Search for the cell housing the specified text and yield its [X, Y] center coordinate. 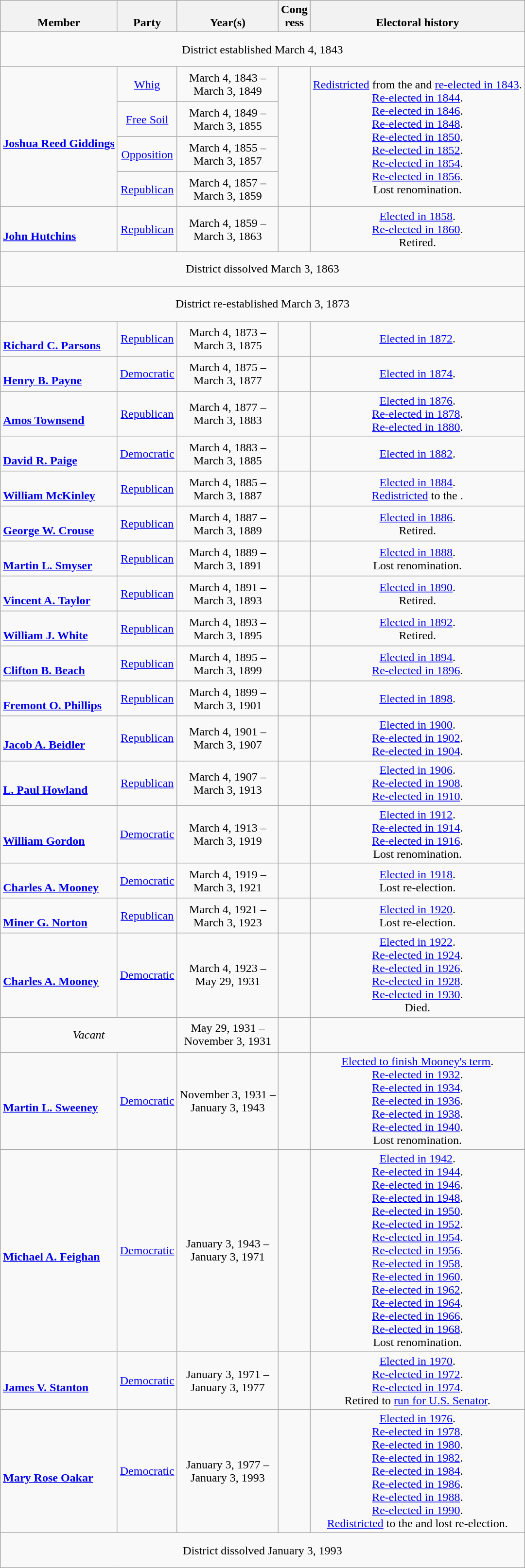
Clifton B. Beach [59, 664]
Martin L. Smyser [59, 559]
Whig [147, 85]
William J. White [59, 629]
Elected in 1900.Re-elected in 1902.Re-elected in 1904. [417, 738]
Vacant [88, 1035]
May 29, 1931 –November 3, 1931 [227, 1035]
March 4, 1913 –March 3, 1919 [227, 835]
Elected in 1922.Re-elected in 1924.Re-elected in 1926.Re-elected in 1928.Re-elected in 1930.Died. [417, 975]
William McKinley [59, 489]
Elected in 1882. [417, 454]
Joshua Reed Giddings [59, 137]
Martin L. Sweeney [59, 1101]
March 4, 1843 –March 3, 1849 [227, 85]
Elected in 1898. [417, 699]
Elected in 1918.Lost re-election. [417, 881]
November 3, 1931 –January 3, 1943 [227, 1101]
March 4, 1891 –March 3, 1893 [227, 594]
January 3, 1977 –January 3, 1993 [227, 1471]
March 4, 1923 –May 29, 1931 [227, 975]
Elected in 1970.Re-elected in 1972.Re-elected in 1974.Retired to run for U.S. Senator. [417, 1381]
Jacob A. Beidler [59, 738]
March 4, 1887 –March 3, 1889 [227, 524]
March 4, 1883 –March 3, 1885 [227, 454]
William Gordon [59, 835]
Mary Rose Oakar [59, 1471]
March 4, 1873 –March 3, 1875 [227, 339]
District established March 4, 1843 [262, 50]
Elected in 1906.Re-elected in 1908.Re-elected in 1910. [417, 783]
March 4, 1899 –March 3, 1901 [227, 699]
Elected in 1890.Retired. [417, 594]
Elected in 1888.Lost renomination. [417, 559]
George W. Crouse [59, 524]
Electoral history [417, 17]
Henry B. Payne [59, 374]
March 4, 1901 –March 3, 1907 [227, 738]
Party [147, 17]
Elected in 1858.Re-elected in 1860.Retired. [417, 229]
David R. Paige [59, 454]
March 4, 1859 –March 3, 1863 [227, 229]
March 4, 1857 –March 3, 1859 [227, 189]
District dissolved March 3, 1863 [262, 269]
John Hutchins [59, 229]
District re-established March 3, 1873 [262, 304]
Elected to finish Mooney's term.Re-elected in 1932.Re-elected in 1934.Re-elected in 1936.Re-elected in 1938.Re-elected in 1940.Lost renomination. [417, 1101]
Vincent A. Taylor [59, 594]
Elected in 1876.Re-elected in 1878.Re-elected in 1880. [417, 414]
March 4, 1893 –March 3, 1895 [227, 629]
March 4, 1895 –March 3, 1899 [227, 664]
March 4, 1875 –March 3, 1877 [227, 374]
Year(s) [227, 17]
Congress [295, 17]
March 4, 1921 –March 3, 1923 [227, 916]
Elected in 1874. [417, 374]
Elected in 1886.Retired. [417, 524]
Fremont O. Phillips [59, 699]
March 4, 1919 –March 3, 1921 [227, 881]
Amos Townsend [59, 414]
Elected in 1884.Redistricted to the . [417, 489]
Richard C. Parsons [59, 339]
March 4, 1889 –March 3, 1891 [227, 559]
Miner G. Norton [59, 916]
March 4, 1907 –March 3, 1913 [227, 783]
Elected in 1894.Re-elected in 1896. [417, 664]
Elected in 1872. [417, 339]
Elected in 1912.Re-elected in 1914.Re-elected in 1916.Lost renomination. [417, 835]
Elected in 1920.Lost re-election. [417, 916]
L. Paul Howland [59, 783]
March 4, 1849 –March 3, 1855 [227, 119]
March 4, 1855 –March 3, 1857 [227, 154]
Opposition [147, 154]
Free Soil [147, 119]
January 3, 1971 –January 3, 1977 [227, 1381]
March 4, 1885 –March 3, 1887 [227, 489]
District dissolved January 3, 1993 [262, 1550]
James V. Stanton [59, 1381]
Member [59, 17]
Michael A. Feighan [59, 1250]
Elected in 1892.Retired. [417, 629]
January 3, 1943 –January 3, 1971 [227, 1250]
March 4, 1877 –March 3, 1883 [227, 414]
